Identify which cell holds the provided text, then report its (X, Y) central coordinate. 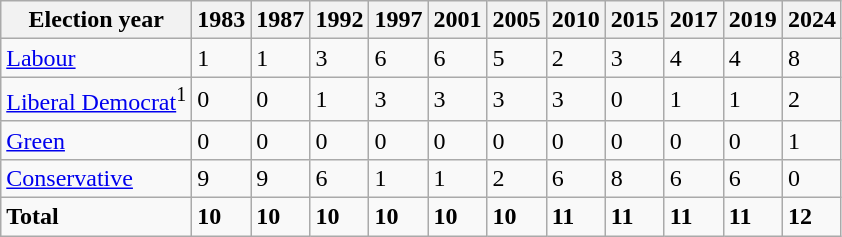
2015 (634, 20)
1983 (222, 20)
Green (96, 140)
Conservative (96, 178)
2001 (458, 20)
2024 (812, 20)
Election year (96, 20)
2010 (576, 20)
Total (96, 217)
5 (516, 58)
1997 (398, 20)
Liberal Democrat1 (96, 100)
Labour (96, 58)
2019 (752, 20)
2017 (694, 20)
2005 (516, 20)
1992 (340, 20)
1987 (280, 20)
12 (812, 217)
